Return (X, Y) of the center of cell containing provided text 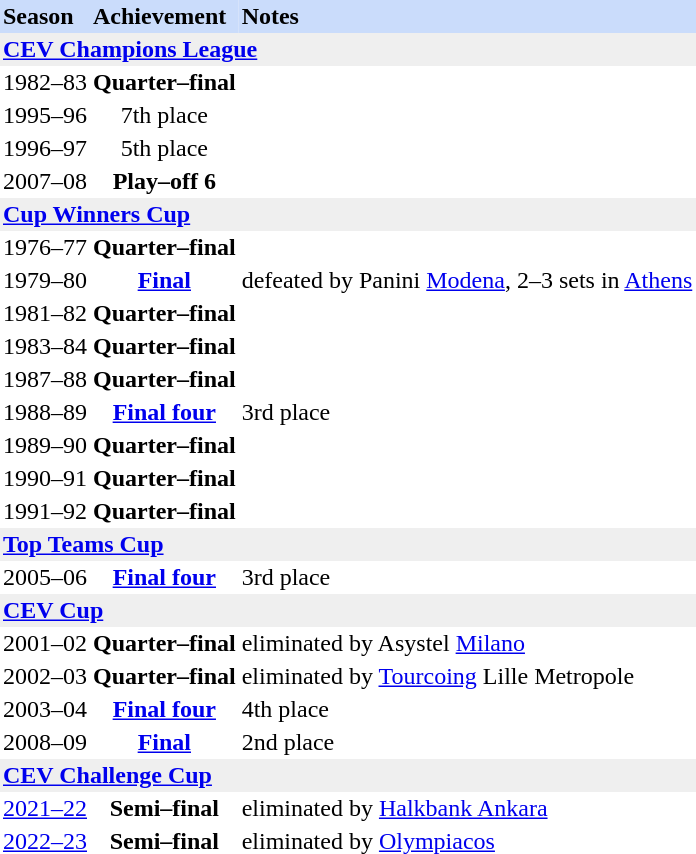
2002–03 (45, 676)
1981–82 (45, 314)
4th place (468, 710)
1976–77 (45, 248)
2005–06 (45, 578)
Cup Winners Cup (348, 214)
2001–02 (45, 644)
defeated by Panini Modena, 2–3 sets in Athens (468, 280)
1982–83 (45, 82)
Notes (468, 16)
1987–88 (45, 380)
2007–08 (45, 182)
1989–90 (45, 446)
7th place (164, 116)
eliminated by Halkbank Ankara (468, 808)
CEV Challenge Cup (348, 776)
2003–04 (45, 710)
1991–92 (45, 512)
1979–80 (45, 280)
1988–89 (45, 412)
Play–off 6 (164, 182)
Season (45, 16)
Semi–final (164, 808)
Achievement (164, 16)
CEV Champions League (348, 50)
1990–91 (45, 478)
eliminated by Asystel Milano (468, 644)
2008–09 (45, 742)
2021–22 (45, 808)
2nd place (468, 742)
1996–97 (45, 148)
1995–96 (45, 116)
5th place (164, 148)
Top Teams Cup (348, 544)
CEV Cup (348, 610)
1983–84 (45, 346)
eliminated by Tourcoing Lille Metropole (468, 676)
